Return the (X, Y) coordinate for the center point of the cell that contains the specified text.  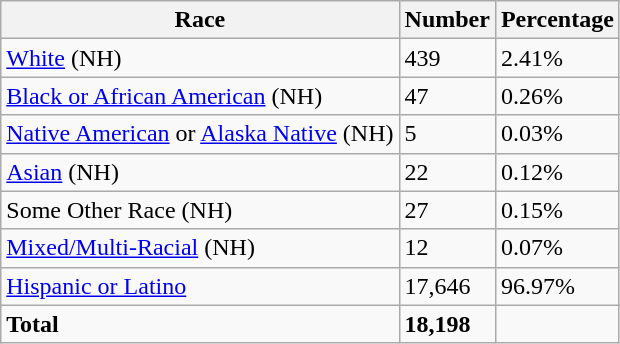
0.03% (557, 134)
2.41% (557, 58)
Percentage (557, 20)
5 (447, 134)
Some Other Race (NH) (200, 210)
Number (447, 20)
0.07% (557, 248)
27 (447, 210)
12 (447, 248)
Mixed/Multi-Racial (NH) (200, 248)
0.12% (557, 172)
18,198 (447, 324)
Hispanic or Latino (200, 286)
0.26% (557, 96)
Black or African American (NH) (200, 96)
47 (447, 96)
Asian (NH) (200, 172)
Race (200, 20)
22 (447, 172)
439 (447, 58)
Total (200, 324)
Native American or Alaska Native (NH) (200, 134)
96.97% (557, 286)
0.15% (557, 210)
White (NH) (200, 58)
17,646 (447, 286)
